Locate the cell with the specified text and output its (x, y) center coordinate. 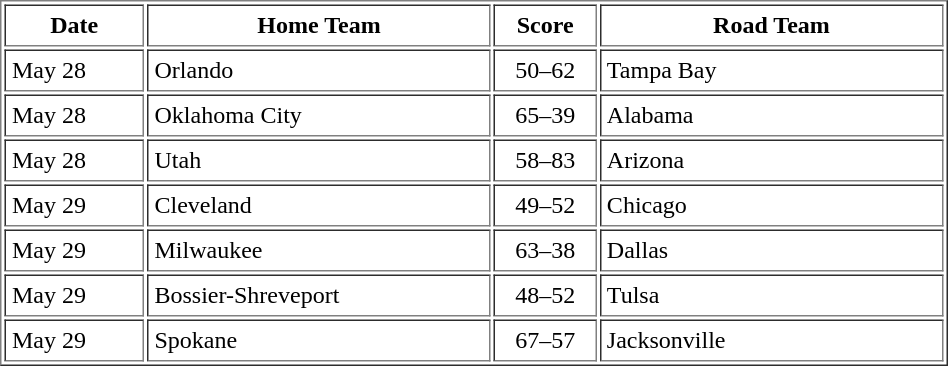
Alabama (771, 115)
Home Team (319, 25)
67–57 (545, 341)
50–62 (545, 71)
Road Team (771, 25)
Score (545, 25)
48–52 (545, 295)
49–52 (545, 205)
Chicago (771, 205)
65–39 (545, 115)
63–38 (545, 251)
Cleveland (319, 205)
Tulsa (771, 295)
Dallas (771, 251)
Arizona (771, 161)
Spokane (319, 341)
Bossier-Shreveport (319, 295)
Tampa Bay (771, 71)
Utah (319, 161)
58–83 (545, 161)
Oklahoma City (319, 115)
Jacksonville (771, 341)
Orlando (319, 71)
Milwaukee (319, 251)
Date (74, 25)
